Locate the cell with the specified text and output its (X, Y) center coordinate. 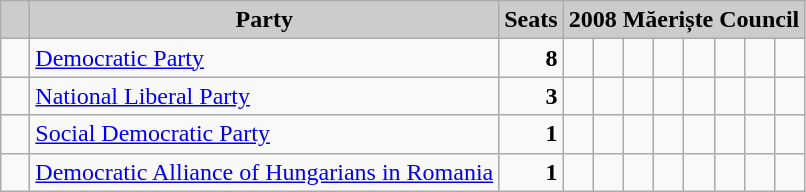
2008 Măeriște Council (684, 20)
8 (531, 58)
Social Democratic Party (264, 134)
National Liberal Party (264, 96)
Democratic Party (264, 58)
Democratic Alliance of Hungarians in Romania (264, 172)
Party (264, 20)
3 (531, 96)
Seats (531, 20)
